Identify which cell holds the provided text, then report its [X, Y] central coordinate. 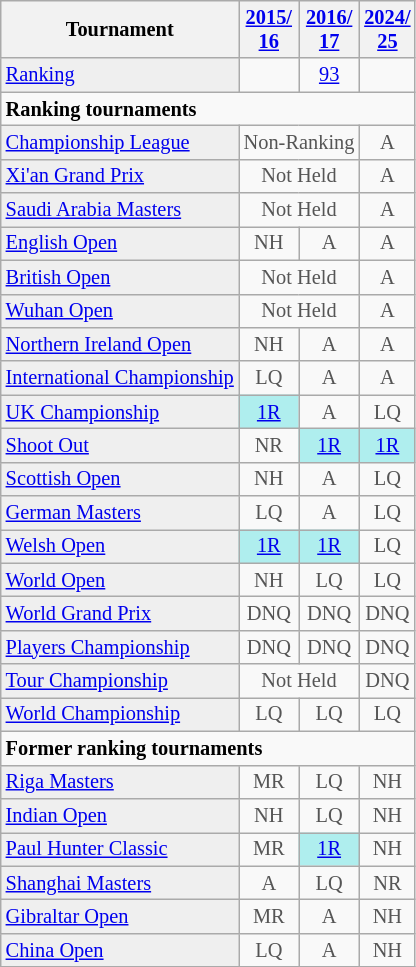
World Grand Prix [120, 613]
2015/16 [269, 29]
German Masters [120, 513]
Saudi Arabia Masters [120, 210]
World Championship [120, 714]
English Open [120, 243]
Indian Open [120, 815]
International Championship [120, 378]
Shoot Out [120, 445]
Scottish Open [120, 479]
Tour Championship [120, 681]
Shanghai Masters [120, 883]
Riga Masters [120, 782]
Former ranking tournaments [208, 748]
Championship League [120, 142]
Xi'an Grand Prix [120, 176]
Players Championship [120, 647]
China Open [120, 950]
Non-Ranking [300, 142]
Ranking tournaments [208, 109]
2016/17 [329, 29]
Wuhan Open [120, 311]
Northern Ireland Open [120, 344]
Welsh Open [120, 546]
World Open [120, 580]
2024/25 [387, 29]
British Open [120, 277]
93 [329, 75]
Ranking [120, 75]
Paul Hunter Classic [120, 849]
Gibraltar Open [120, 916]
UK Championship [120, 412]
Tournament [120, 29]
